Identify which cell holds the provided text, then report its (x, y) central coordinate. 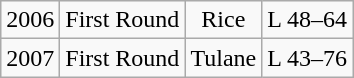
Rice (224, 20)
2007 (30, 58)
L 43–76 (308, 58)
Tulane (224, 58)
L 48–64 (308, 20)
2006 (30, 20)
